Provide the [x, y] coordinate of the cell's center where the given text is located.  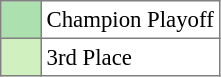
Champion Playoff [130, 20]
3rd Place [130, 57]
